Return (X, Y) of the center of cell containing provided text 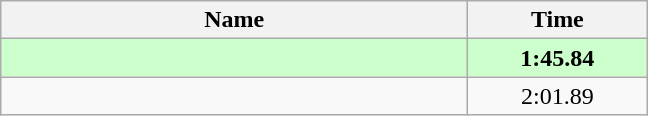
2:01.89 (558, 96)
1:45.84 (558, 58)
Name (234, 20)
Time (558, 20)
